Locate the cell with the specified text and output its (X, Y) center coordinate. 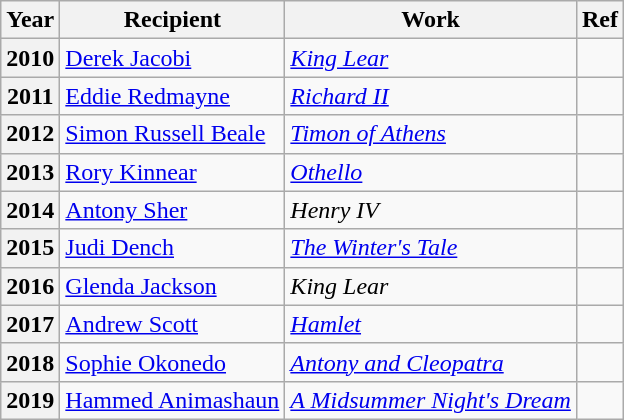
Simon Russell Beale (172, 134)
Hamlet (431, 324)
Henry IV (431, 210)
The Winter's Tale (431, 248)
Sophie Okonedo (172, 362)
Othello (431, 172)
2017 (30, 324)
2019 (30, 400)
Antony and Cleopatra (431, 362)
A Midsummer Night's Dream (431, 400)
2014 (30, 210)
Timon of Athens (431, 134)
2013 (30, 172)
Derek Jacobi (172, 58)
Andrew Scott (172, 324)
2010 (30, 58)
2012 (30, 134)
Work (431, 20)
Rory Kinnear (172, 172)
Judi Dench (172, 248)
Ref (600, 20)
2016 (30, 286)
Hammed Animashaun (172, 400)
Glenda Jackson (172, 286)
2015 (30, 248)
Year (30, 20)
2011 (30, 96)
Recipient (172, 20)
Antony Sher (172, 210)
Eddie Redmayne (172, 96)
2018 (30, 362)
Richard II (431, 96)
